Return [x, y] of the center of cell containing provided text 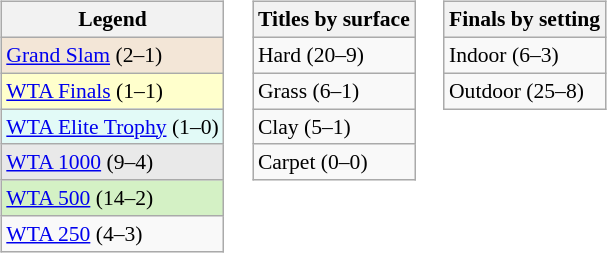
Grass (6–1) [334, 91]
WTA 250 (4–3) [112, 234]
Finals by setting [524, 20]
Indoor (6–3) [524, 55]
Titles by surface [334, 20]
Outdoor (25–8) [524, 91]
Hard (20–9) [334, 55]
Clay (5–1) [334, 127]
Grand Slam (2–1) [112, 55]
WTA 500 (14–2) [112, 198]
Carpet (0–0) [334, 162]
WTA Elite Trophy (1–0) [112, 127]
WTA 1000 (9–4) [112, 162]
Legend [112, 20]
WTA Finals (1–1) [112, 91]
